For the text-containing cell, return its midpoint in (X, Y) coordinate format. 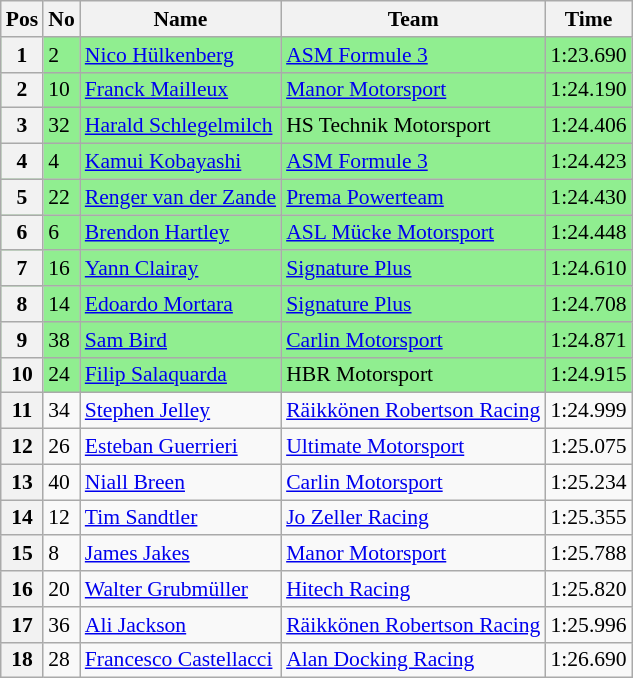
Ultimate Motorsport (413, 447)
Brendon Hartley (180, 233)
Kamui Kobayashi (180, 162)
1:25.075 (588, 447)
1:25.820 (588, 589)
1 (22, 55)
Esteban Guerrieri (180, 447)
13 (22, 482)
Yann Clairay (180, 269)
1:24.871 (588, 340)
5 (22, 197)
7 (22, 269)
3 (22, 126)
1:24.430 (588, 197)
1:24.708 (588, 304)
Niall Breen (180, 482)
1:24.448 (588, 233)
Jo Zeller Racing (413, 518)
26 (62, 447)
ASL Mücke Motorsport (413, 233)
1:24.999 (588, 411)
HBR Motorsport (413, 375)
Nico Hülkenberg (180, 55)
1:23.690 (588, 55)
Renger van der Zande (180, 197)
9 (22, 340)
36 (62, 625)
1:24.406 (588, 126)
Pos (22, 19)
1:24.190 (588, 90)
22 (62, 197)
40 (62, 482)
Name (180, 19)
Team (413, 19)
38 (62, 340)
11 (22, 411)
1:26.690 (588, 660)
Sam Bird (180, 340)
Tim Sandtler (180, 518)
James Jakes (180, 554)
Hitech Racing (413, 589)
Ali Jackson (180, 625)
1:25.788 (588, 554)
1:24.610 (588, 269)
Francesco Castellacci (180, 660)
24 (62, 375)
34 (62, 411)
1:24.423 (588, 162)
32 (62, 126)
Alan Docking Racing (413, 660)
18 (22, 660)
Franck Mailleux (180, 90)
Filip Salaquarda (180, 375)
28 (62, 660)
20 (62, 589)
Edoardo Mortara (180, 304)
15 (22, 554)
Stephen Jelley (180, 411)
Time (588, 19)
1:24.915 (588, 375)
1:25.234 (588, 482)
No (62, 19)
1:25.996 (588, 625)
1:25.355 (588, 518)
Walter Grubmüller (180, 589)
HS Technik Motorsport (413, 126)
Harald Schlegelmilch (180, 126)
Prema Powerteam (413, 197)
17 (22, 625)
